Pinpoint the cell where the given text exists, returning its [X, Y] midpoint coordinate. 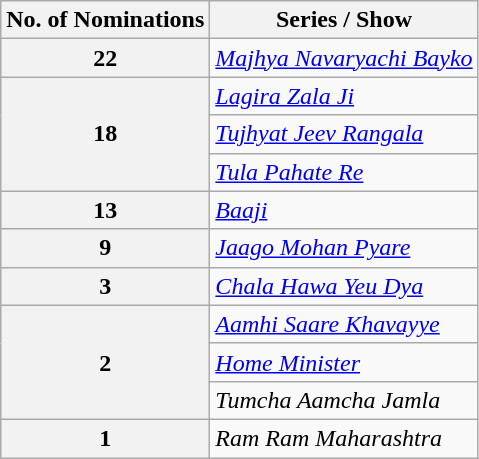
Ram Ram Maharashtra [344, 438]
Lagira Zala Ji [344, 96]
13 [106, 210]
Chala Hawa Yeu Dya [344, 286]
18 [106, 134]
3 [106, 286]
Majhya Navaryachi Bayko [344, 58]
1 [106, 438]
Jaago Mohan Pyare [344, 248]
Tujhyat Jeev Rangala [344, 134]
Series / Show [344, 20]
9 [106, 248]
Aamhi Saare Khavayye [344, 324]
No. of Nominations [106, 20]
2 [106, 362]
22 [106, 58]
Tumcha Aamcha Jamla [344, 400]
Tula Pahate Re [344, 172]
Baaji [344, 210]
Home Minister [344, 362]
